Locate the cell with the specified text and output its (X, Y) center coordinate. 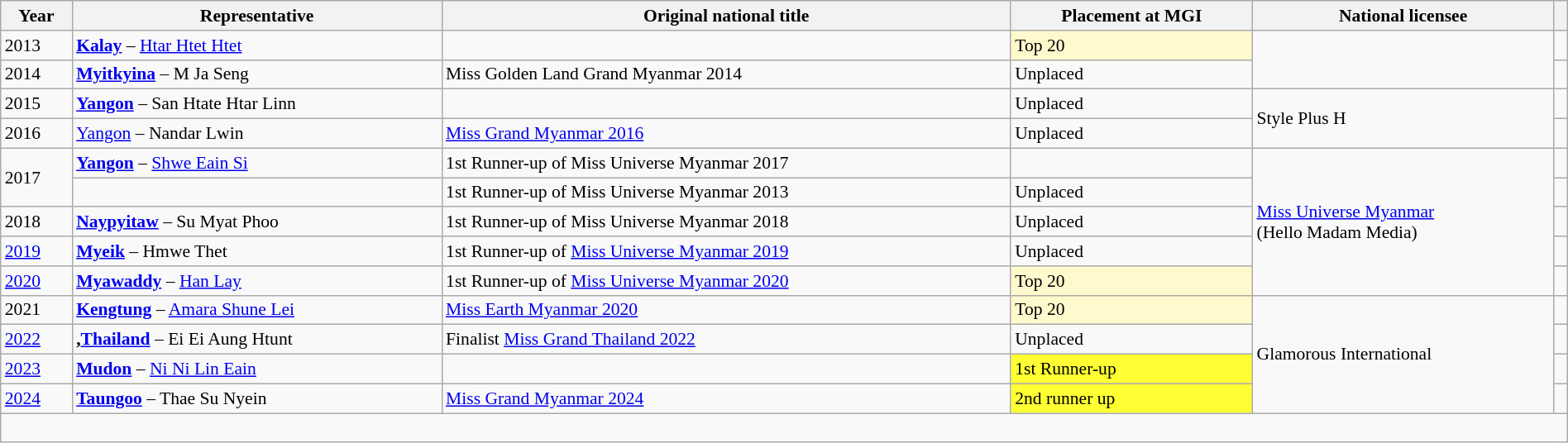
Yangon – Shwe Eain Si (256, 163)
Taungoo – Thae Su Nyein (256, 398)
2017 (36, 177)
Myeik – Hmwe Thet (256, 251)
Kengtung – Amara Shune Lei (256, 310)
Miss Grand Myanmar 2024 (726, 398)
Naypyitaw – Su Myat Phoo (256, 222)
2024 (36, 398)
2nd runner up (1131, 398)
National licensee (1403, 16)
Glamorous International (1403, 354)
1st Runner-up of Miss Universe Myanmar 2019 (726, 251)
2021 (36, 310)
Myitkyina – M Ja Seng (256, 74)
2023 (36, 369)
Kalay – Htar Htet Htet (256, 45)
1st Runner-up of Miss Universe Myanmar 2017 (726, 163)
2016 (36, 134)
Finalist Miss Grand Thailand 2022 (726, 340)
1st Runner-up of Miss Universe Myanmar 2020 (726, 281)
Miss Grand Myanmar 2016 (726, 134)
2020 (36, 281)
2018 (36, 222)
2015 (36, 104)
2013 (36, 45)
Myawaddy – Han Lay (256, 281)
1st Runner-up (1131, 369)
Yangon – San Htate Htar Linn (256, 104)
Original national title (726, 16)
Miss Golden Land Grand Myanmar 2014 (726, 74)
Miss Universe Myanmar(Hello Madam Media) (1403, 221)
Yangon – Nandar Lwin (256, 134)
Miss Earth Myanmar 2020 (726, 310)
1st Runner-up of Miss Universe Myanmar 2018 (726, 222)
Mudon – Ni Ni Lin Eain (256, 369)
,Thailand – Ei Ei Aung Htunt (256, 340)
2014 (36, 74)
Placement at MGI (1131, 16)
Style Plus H (1403, 119)
2019 (36, 251)
2022 (36, 340)
Representative (256, 16)
1st Runner-up of Miss Universe Myanmar 2013 (726, 193)
Year (36, 16)
